Pinpoint the cell where the given text exists, returning its [x, y] midpoint coordinate. 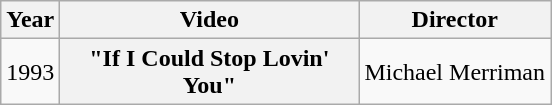
"If I Could Stop Lovin' You" [210, 72]
Michael Merriman [455, 72]
Video [210, 20]
Director [455, 20]
Year [30, 20]
1993 [30, 72]
